Return [x, y] of the center of cell containing provided text 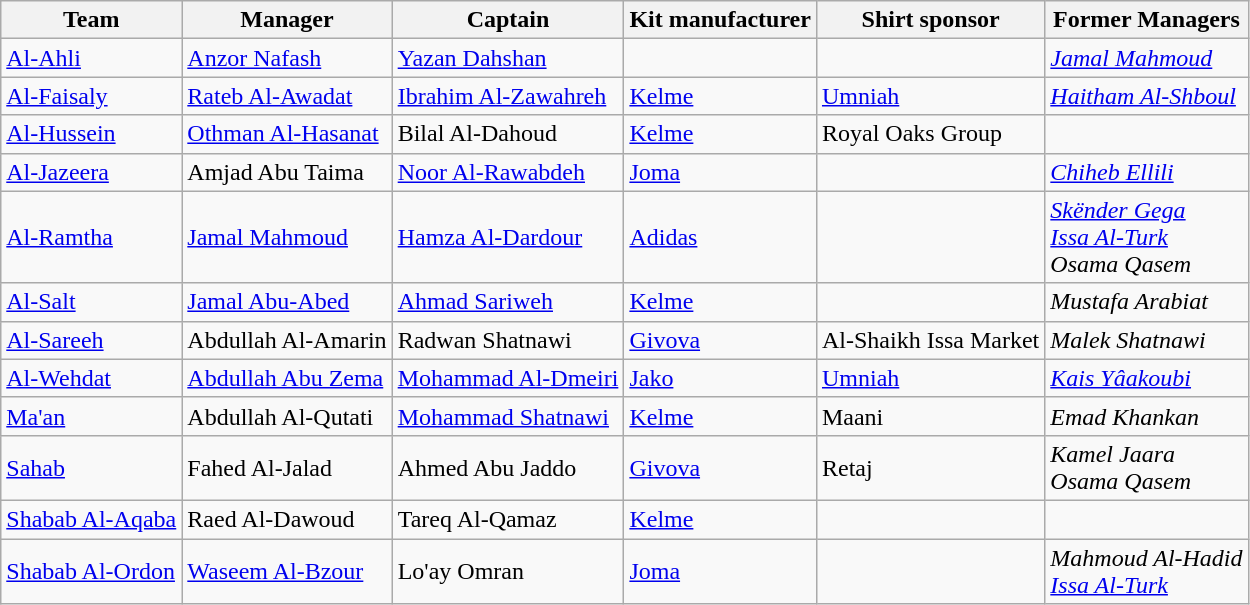
Team [92, 20]
Al-Wehdat [92, 378]
Radwan Shatnawi [508, 340]
Al-Sareeh [92, 340]
Ibrahim Al-Zawahreh [508, 96]
Emad Khankan [1146, 416]
Jako [720, 378]
Al-Salt [92, 302]
Royal Oaks Group [930, 134]
Amjad Abu Taima [287, 172]
Yazan Dahshan [508, 58]
Abdullah Al-Amarin [287, 340]
Skënder Gega Issa Al-Turk Osama Qasem [1146, 237]
Captain [508, 20]
Hamza Al-Dardour [508, 237]
Chiheb Ellili [1146, 172]
Kamel Jaara Osama Qasem [1146, 468]
Kit manufacturer [720, 20]
Anzor Nafash [287, 58]
Bilal Al-Dahoud [508, 134]
Lo'ay Omran [508, 570]
Abdullah Al-Qutati [287, 416]
Al-Ramtha [92, 237]
Mohammad Al-Dmeiri [508, 378]
Sahab [92, 468]
Manager [287, 20]
Raed Al-Dawoud [287, 519]
Al-Hussein [92, 134]
Al-Shaikh Issa Market [930, 340]
Mustafa Arabiat [1146, 302]
Tareq Al-Qamaz [508, 519]
Ahmed Abu Jaddo [508, 468]
Shirt sponsor [930, 20]
Al-Ahli [92, 58]
Rateb Al-Awadat [287, 96]
Haitham Al-Shboul [1146, 96]
Fahed Al-Jalad [287, 468]
Malek Shatnawi [1146, 340]
Shabab Al-Aqaba [92, 519]
Adidas [720, 237]
Maani [930, 416]
Mahmoud Al-Hadid Issa Al-Turk [1146, 570]
Al-Jazeera [92, 172]
Al-Faisaly [92, 96]
Ahmad Sariweh [508, 302]
Former Managers [1146, 20]
Waseem Al-Bzour [287, 570]
Shabab Al-Ordon [92, 570]
Mohammad Shatnawi [508, 416]
Kais Yâakoubi [1146, 378]
Noor Al-Rawabdeh [508, 172]
Retaj [930, 468]
Abdullah Abu Zema [287, 378]
Ma'an [92, 416]
Jamal Abu-Abed [287, 302]
Othman Al-Hasanat [287, 134]
